Pinpoint the cell where the given text exists, returning its (x, y) midpoint coordinate. 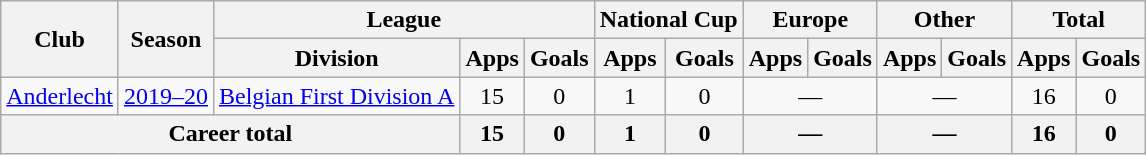
Club (60, 39)
Anderlecht (60, 96)
Season (166, 39)
Division (336, 58)
League (404, 20)
Europe (810, 20)
Career total (230, 134)
2019–20 (166, 96)
National Cup (668, 20)
Other (944, 20)
Total (1079, 20)
Belgian First Division A (336, 96)
